Locate the cell with the specified text and output its [X, Y] center coordinate. 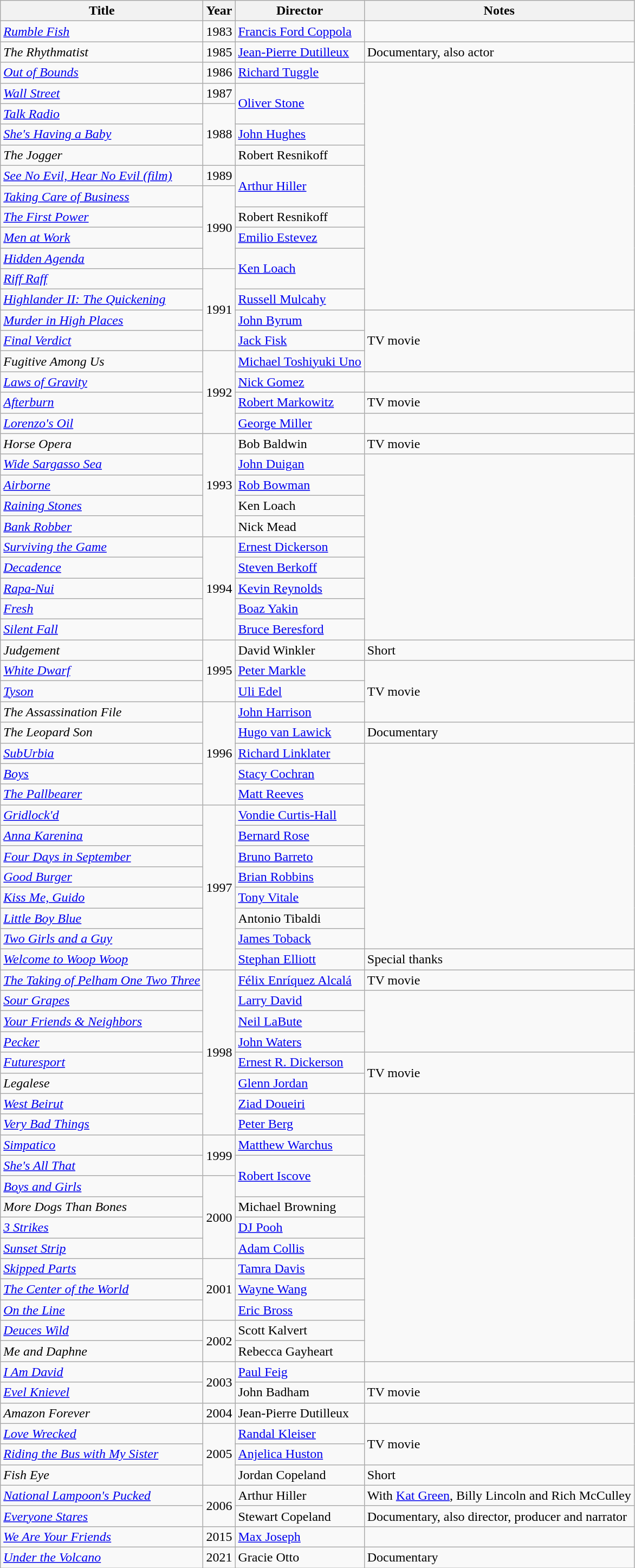
Tyson [102, 691]
Rebecca Gayheart [300, 1351]
Talk Radio [102, 114]
Boys [102, 774]
Boys and Girls [102, 1186]
Ernest R. Dickerson [300, 1062]
2003 [219, 1382]
2005 [219, 1454]
Peter Berg [300, 1124]
Fresh [102, 609]
Legalese [102, 1083]
The First Power [102, 217]
Surviving the Game [102, 547]
The Leopard Son [102, 733]
1991 [219, 310]
2001 [219, 1290]
Under the Volcano [102, 1557]
Rapa-Nui [102, 588]
West Beirut [102, 1104]
Welcome to Woop Woop [102, 960]
Sour Grapes [102, 1001]
Very Bad Things [102, 1124]
Emilio Estevez [300, 237]
Horse Opera [102, 444]
Bruno Barreto [300, 856]
Nick Mead [300, 526]
Everyone Stares [102, 1516]
2000 [219, 1217]
Men at Work [102, 237]
1986 [219, 73]
Judgement [102, 650]
Wayne Wang [300, 1290]
Glenn Jordan [300, 1083]
Deuces Wild [102, 1331]
John Duigan [300, 464]
Love Wrecked [102, 1434]
Uli Edel [300, 691]
Taking Care of Business [102, 196]
Richard Linklater [300, 753]
George Miller [300, 423]
Murder in High Places [102, 320]
James Toback [300, 939]
The Jogger [102, 155]
Brian Robbins [300, 877]
Wall Street [102, 93]
3 Strikes [102, 1227]
Francis Ford Coppola [300, 31]
Director [300, 11]
Afterburn [102, 403]
More Dogs Than Bones [102, 1207]
I Am David [102, 1372]
Futuresport [102, 1062]
Oliver Stone [300, 103]
Max Joseph [300, 1537]
Antonio Tibaldi [300, 918]
The Assassination File [102, 712]
Four Days in September [102, 856]
Paul Feig [300, 1372]
Skipped Parts [102, 1269]
Notes [499, 11]
Hugo van Lawick [300, 733]
The Rhythmatist [102, 52]
Michael Toshiyuki Uno [300, 361]
Documentary, also director, producer and narrator [499, 1516]
Jordan Copeland [300, 1475]
1998 [219, 1052]
Bank Robber [102, 526]
Russell Mulcahy [300, 300]
Two Girls and a Guy [102, 939]
Eric Bross [300, 1310]
Little Boy Blue [102, 918]
Matthew Warchus [300, 1145]
Gridlock'd [102, 815]
John Byrum [300, 320]
We Are Your Friends [102, 1537]
Gracie Otto [300, 1557]
Wide Sargasso Sea [102, 464]
Kiss Me, Guido [102, 897]
Rob Bowman [300, 485]
Laws of Gravity [102, 382]
Stewart Copeland [300, 1516]
Your Friends & Neighbors [102, 1021]
White Dwarf [102, 671]
1997 [219, 887]
Riding the Bus with My Sister [102, 1454]
Special thanks [499, 960]
Simpatico [102, 1145]
Highlander II: The Quickening [102, 300]
1989 [219, 176]
Documentary, also actor [499, 52]
John Harrison [300, 712]
Good Burger [102, 877]
With Kat Green, Billy Lincoln and Rich McCulley [499, 1495]
Vondie Curtis-Hall [300, 815]
Sunset Strip [102, 1248]
Peter Markle [300, 671]
1999 [219, 1155]
Richard Tuggle [300, 73]
Adam Collis [300, 1248]
Robert Markowitz [300, 403]
Ernest Dickerson [300, 547]
Airborne [102, 485]
See No Evil, Hear No Evil (film) [102, 176]
John Hughes [300, 134]
John Badham [300, 1392]
Matt Reeves [300, 794]
SubUrbia [102, 753]
1992 [219, 392]
Robert Iscove [300, 1176]
The Center of the World [102, 1290]
She's Having a Baby [102, 134]
Fish Eye [102, 1475]
The Pallbearer [102, 794]
1994 [219, 588]
Larry David [300, 1001]
Bruce Beresford [300, 630]
2015 [219, 1537]
Out of Bounds [102, 73]
On the Line [102, 1310]
2006 [219, 1506]
Title [102, 11]
DJ Pooh [300, 1227]
Raining Stones [102, 506]
1983 [219, 31]
1987 [219, 93]
1990 [219, 227]
Evel Knievel [102, 1392]
John Waters [300, 1042]
Randal Kleiser [300, 1434]
2004 [219, 1413]
Lorenzo's Oil [102, 423]
Kevin Reynolds [300, 588]
Boaz Yakin [300, 609]
Stacy Cochran [300, 774]
1995 [219, 671]
Nick Gomez [300, 382]
Amazon Forever [102, 1413]
Stephan Elliott [300, 960]
Final Verdict [102, 341]
Bob Baldwin [300, 444]
2002 [219, 1341]
Tamra Davis [300, 1269]
Fugitive Among Us [102, 361]
Tony Vitale [300, 897]
Ziad Doueiri [300, 1104]
Bernard Rose [300, 835]
Rumble Fish [102, 31]
Decadence [102, 567]
National Lampoon's Pucked [102, 1495]
The Taking of Pelham One Two Three [102, 980]
Anna Karenina [102, 835]
2021 [219, 1557]
Hidden Agenda [102, 258]
She's All That [102, 1165]
Riff Raff [102, 279]
Jack Fisk [300, 341]
Neil LaBute [300, 1021]
1988 [219, 134]
Me and Daphne [102, 1351]
Silent Fall [102, 630]
Steven Berkoff [300, 567]
1985 [219, 52]
Michael Browning [300, 1207]
Pecker [102, 1042]
Scott Kalvert [300, 1331]
Félix Enríquez Alcalá [300, 980]
Year [219, 11]
1993 [219, 485]
David Winkler [300, 650]
Anjelica Huston [300, 1454]
1996 [219, 753]
